Detect which cell encompasses the target text, then output its (x, y) center coordinate. 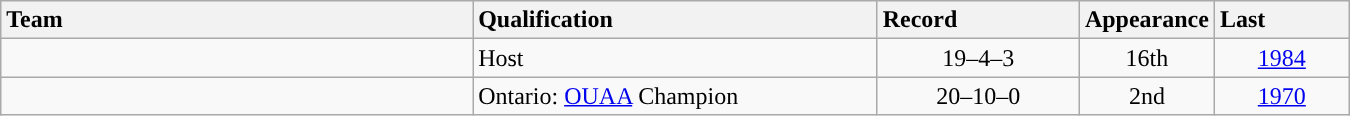
20–10–0 (978, 96)
Host (675, 58)
2nd (1146, 96)
19–4–3 (978, 58)
1970 (1282, 96)
Ontario: OUAA Champion (675, 96)
16th (1146, 58)
Record (978, 20)
Last (1282, 20)
Team (237, 20)
1984 (1282, 58)
Qualification (675, 20)
Appearance (1146, 20)
